Locate the cell with the specified text and output its [x, y] center coordinate. 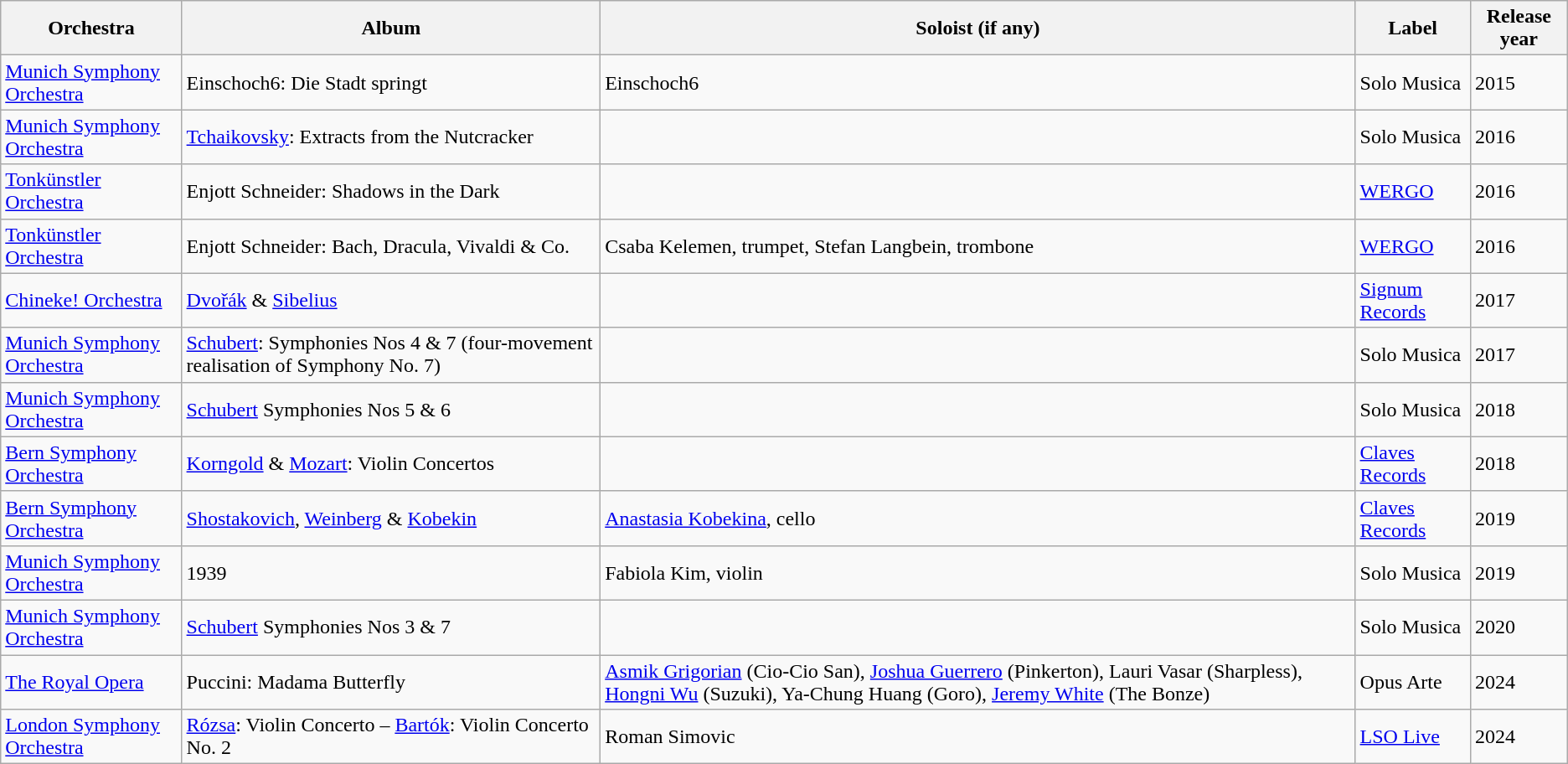
2015 [1519, 82]
Anastasia Kobekina, cello [978, 518]
2020 [1519, 627]
Schubert Symphonies Nos 3 & 7 [391, 627]
Schubert: Symphonies Nos 4 & 7 (four-movement realisation of Symphony No. 7) [391, 355]
Schubert Symphonies Nos 5 & 6 [391, 409]
Soloist (if any) [978, 28]
1939 [391, 573]
Dvořák & Sibelius [391, 300]
Chineke! Orchestra [91, 300]
Csaba Kelemen, trumpet, Stefan Langbein, trombone [978, 246]
Shostakovich, Weinberg & Kobekin [391, 518]
Enjott Schneider: Bach, Dracula, Vivaldi & Co. [391, 246]
Rózsa: Violin Concerto – Bartók: Violin Concerto No. 2 [391, 737]
Opus Arte [1412, 682]
London Symphony Orchestra [91, 737]
LSO Live [1412, 737]
Einschoch6: Die Stadt springt [391, 82]
Album [391, 28]
Signum Records [1412, 300]
Enjott Schneider: Shadows in the Dark [391, 191]
Puccini: Madama Butterfly [391, 682]
Tchaikovsky: Extracts from the Nutcracker [391, 137]
Release year [1519, 28]
Fabiola Kim, violin [978, 573]
Label [1412, 28]
The Royal Opera [91, 682]
Einschoch6 [978, 82]
Korngold & Mozart: Violin Concertos [391, 464]
Roman Simovic [978, 737]
Orchestra [91, 28]
